Extract the [x, y] coordinate from the center of the cell holding the provided text.  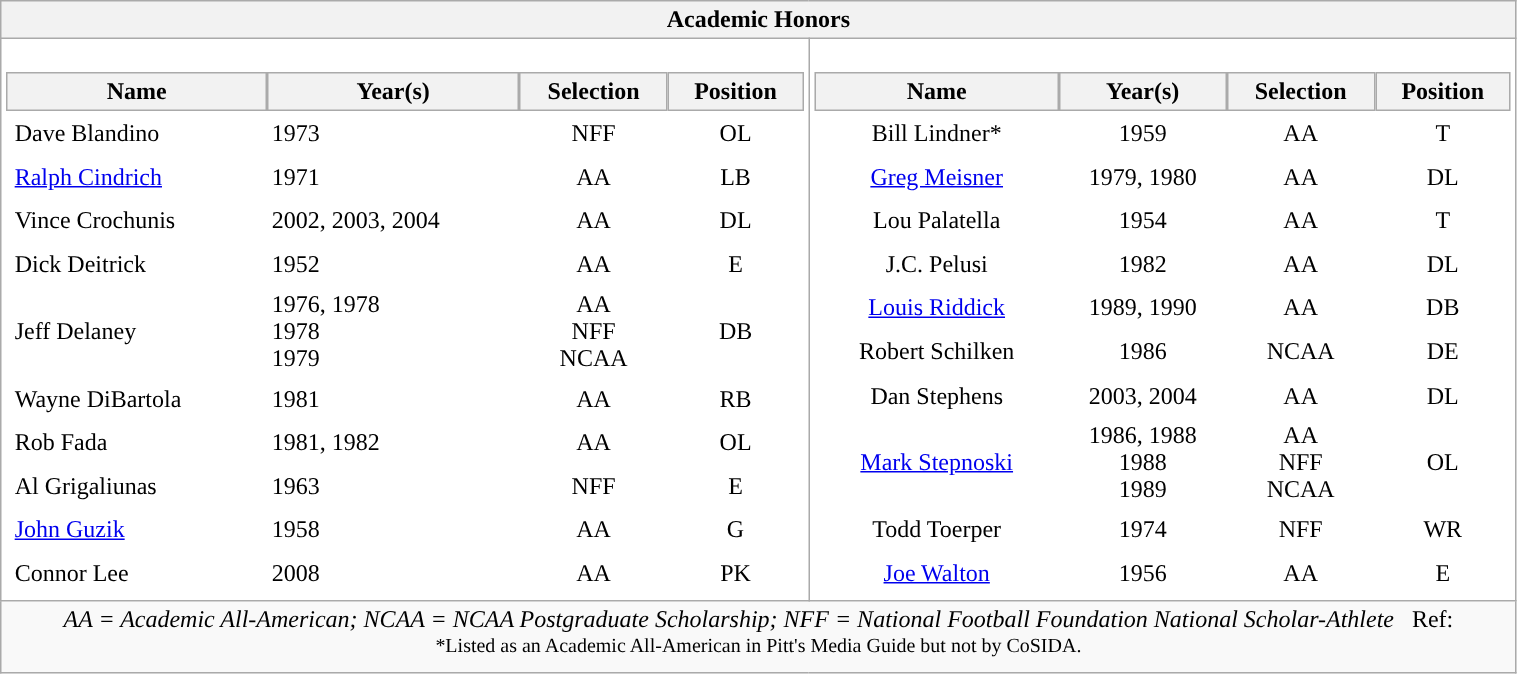
1971 [393, 177]
1979, 1980 [1142, 177]
2002, 2003, 2004 [393, 220]
Greg Meisner [936, 177]
1959 [1142, 133]
1963 [393, 486]
DE [1442, 352]
Dick Deitrick [136, 264]
1981 [393, 399]
Joe Walton [936, 574]
Robert Schilken [936, 352]
G [736, 530]
Dave Blandino [136, 133]
2008 [393, 574]
John Guzik [136, 530]
Al Grigaliunas [136, 486]
1986, 198819881989 [1142, 462]
1958 [393, 530]
1981, 1982 [393, 442]
NCAA [1300, 352]
1974 [1142, 530]
Dan Stephens [936, 396]
1989, 1990 [1142, 308]
LB [736, 177]
1973 [393, 133]
1982 [1142, 264]
Todd Toerper [936, 530]
1976, 197819781979 [393, 332]
J.C. Pelusi [936, 264]
1954 [1142, 220]
Louis Riddick [936, 308]
1986 [1142, 352]
Rob Fada [136, 442]
Ralph Cindrich [136, 177]
Bill Lindner* [936, 133]
WR [1442, 530]
Jeff Delaney [136, 332]
Wayne DiBartola [136, 399]
1956 [1142, 574]
Lou Palatella [936, 220]
Vince Crochunis [136, 220]
PK [736, 574]
1952 [393, 264]
Connor Lee [136, 574]
Academic Honors [758, 20]
Mark Stepnoski [936, 462]
RB [736, 399]
2003, 2004 [1142, 396]
